Return the [x, y] coordinate for the center point of the cell that contains the specified text.  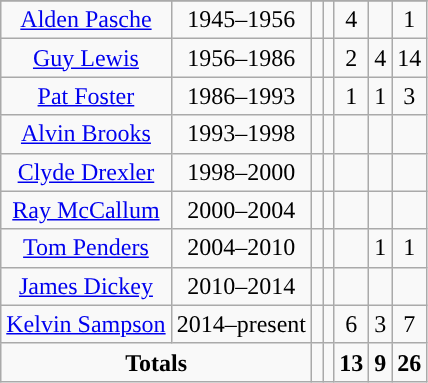
2010–2014 [241, 286]
2014–present [241, 324]
1945–1956 [241, 20]
2 [352, 58]
2000–2004 [241, 210]
26 [410, 362]
1956–1986 [241, 58]
Clyde Drexler [86, 172]
Tom Penders [86, 248]
1993–1998 [241, 134]
Alvin Brooks [86, 134]
2004–2010 [241, 248]
James Dickey [86, 286]
13 [352, 362]
Guy Lewis [86, 58]
7 [410, 324]
Alden Pasche [86, 20]
Ray McCallum [86, 210]
Totals [156, 362]
9 [380, 362]
14 [410, 58]
1998–2000 [241, 172]
Kelvin Sampson [86, 324]
6 [352, 324]
1986–1993 [241, 96]
Pat Foster [86, 96]
